Output the (x, y) coordinate of the center of the cell containing the given text.  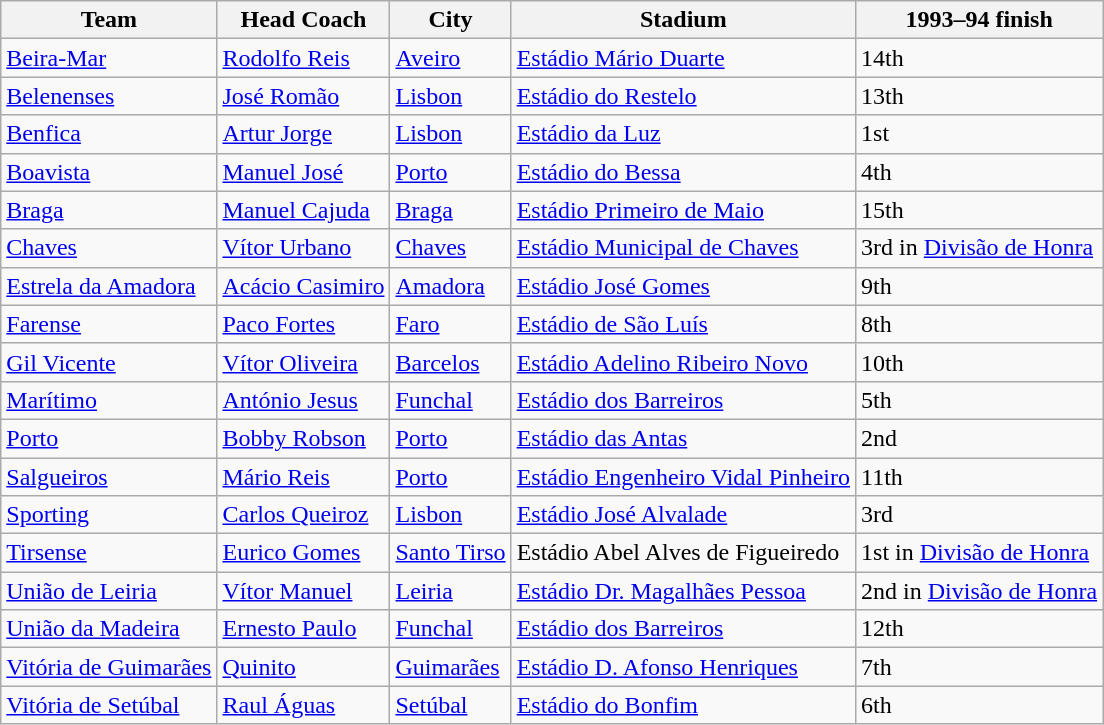
Head Coach (304, 20)
Mário Reis (304, 477)
Bobby Robson (304, 438)
Estádio Abel Alves de Figueiredo (683, 553)
Rodolfo Reis (304, 58)
Quinito (304, 667)
9th (980, 286)
Estádio Dr. Magalhães Pessoa (683, 591)
2nd in Divisão de Honra (980, 591)
14th (980, 58)
Vitória de Guimarães (109, 667)
União de Leiria (109, 591)
6th (980, 705)
Estádio José Alvalade (683, 515)
Estádio D. Afonso Henriques (683, 667)
Estádio José Gomes (683, 286)
Estádio Adelino Ribeiro Novo (683, 362)
União da Madeira (109, 629)
Sporting (109, 515)
Paco Fortes (304, 324)
Estádio da Luz (683, 134)
Tirsense (109, 553)
1st (980, 134)
Carlos Queiroz (304, 515)
Estádio do Bonfim (683, 705)
Ernesto Paulo (304, 629)
11th (980, 477)
Benfica (109, 134)
15th (980, 210)
Barcelos (450, 362)
4th (980, 172)
Estádio do Restelo (683, 96)
Manuel José (304, 172)
Santo Tirso (450, 553)
Team (109, 20)
City (450, 20)
Estádio de São Luís (683, 324)
Raul Águas (304, 705)
Faro (450, 324)
Vítor Manuel (304, 591)
Boavista (109, 172)
Vitória de Setúbal (109, 705)
Belenenses (109, 96)
Vítor Oliveira (304, 362)
10th (980, 362)
Marítimo (109, 400)
13th (980, 96)
3rd in Divisão de Honra (980, 248)
Estádio Engenheiro Vidal Pinheiro (683, 477)
Eurico Gomes (304, 553)
Estádio Primeiro de Maio (683, 210)
Estádio das Antas (683, 438)
Artur Jorge (304, 134)
Estádio Municipal de Chaves (683, 248)
Estádio do Bessa (683, 172)
Estádio Mário Duarte (683, 58)
Manuel Cajuda (304, 210)
Estrela da Amadora (109, 286)
Setúbal (450, 705)
2nd (980, 438)
12th (980, 629)
3rd (980, 515)
Vítor Urbano (304, 248)
Salgueiros (109, 477)
8th (980, 324)
António Jesus (304, 400)
Amadora (450, 286)
7th (980, 667)
Leiria (450, 591)
Acácio Casimiro (304, 286)
1st in Divisão de Honra (980, 553)
1993–94 finish (980, 20)
Farense (109, 324)
5th (980, 400)
Stadium (683, 20)
Guimarães (450, 667)
Gil Vicente (109, 362)
José Romão (304, 96)
Beira-Mar (109, 58)
Aveiro (450, 58)
